Pinpoint the cell where the given text exists, returning its [X, Y] midpoint coordinate. 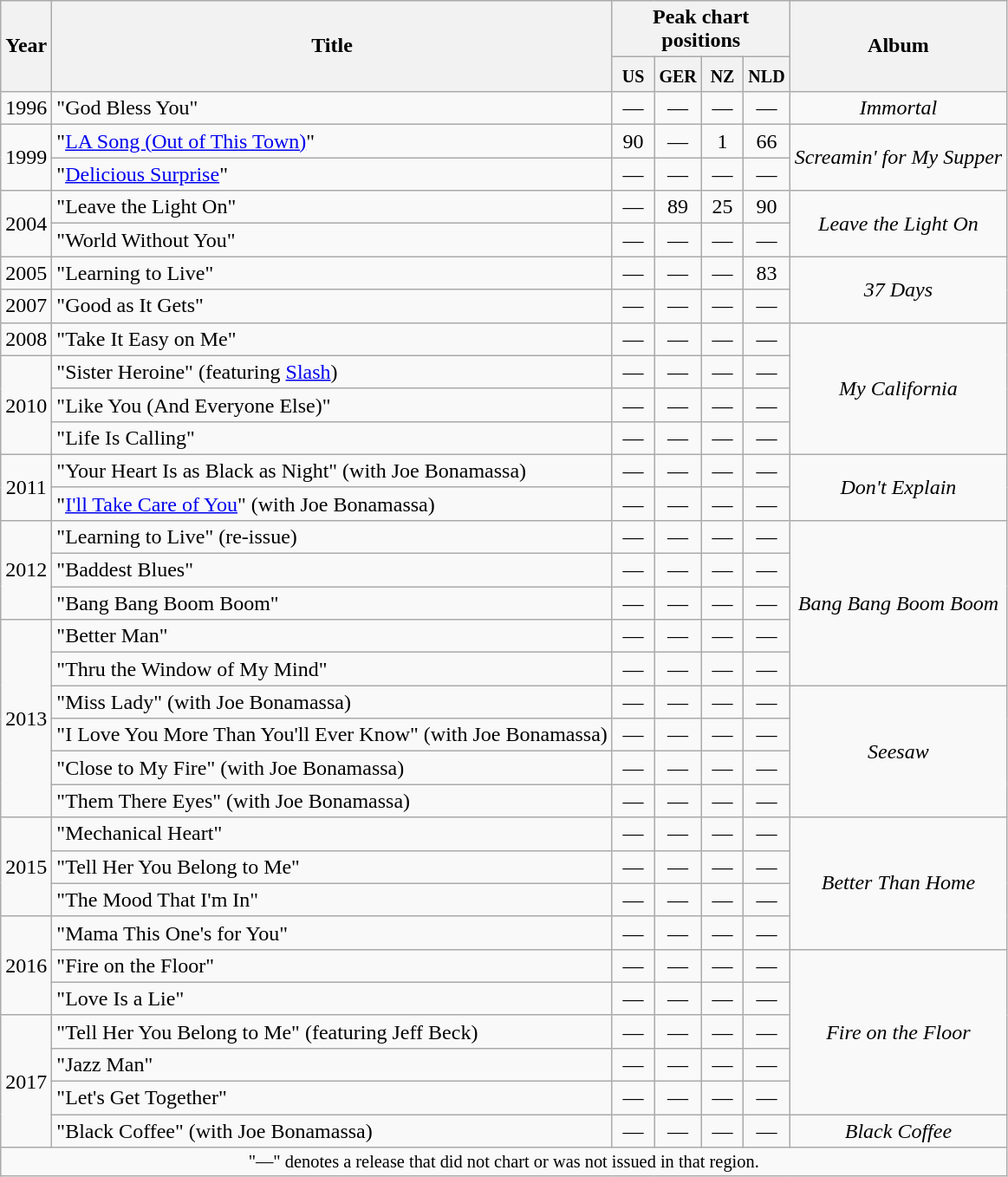
1996 [26, 108]
"LA Song (Out of This Town)" [332, 141]
"Like You (And Everyone Else)" [332, 405]
Don't Explain [898, 487]
"Fire on the Floor" [332, 966]
"Close to My Fire" (with Joe Bonamassa) [332, 768]
"—" denotes a release that did not chart or was not issued in that region. [504, 1162]
"Love Is a Lie" [332, 998]
GER [678, 75]
Year [26, 47]
2015 [26, 867]
"Let's Get Together" [332, 1098]
Leave the Light On [898, 224]
Black Coffee [898, 1131]
"Learning to Live" [332, 273]
"Take It Easy on Me" [332, 339]
2016 [26, 966]
1 [723, 141]
83 [766, 273]
"I'll Take Care of You" (with Joe Bonamassa) [332, 504]
"Sister Heroine" (featuring Slash) [332, 372]
"Them There Eyes" (with Joe Bonamassa) [332, 801]
"I Love You More Than You'll Ever Know" (with Joe Bonamassa) [332, 735]
2005 [26, 273]
Screamin' for My Supper [898, 158]
Peak chart positions [700, 29]
"The Mood That I'm In" [332, 900]
"Jazz Man" [332, 1064]
"God Bless You" [332, 108]
2013 [26, 719]
2012 [26, 569]
37 Days [898, 289]
2017 [26, 1081]
"Tell Her You Belong to Me" [332, 867]
"Tell Her You Belong to Me" (featuring Jeff Beck) [332, 1031]
"Miss Lady" (with Joe Bonamassa) [332, 702]
2007 [26, 306]
"Baddest Blues" [332, 570]
1999 [26, 158]
Title [332, 47]
2004 [26, 224]
Bang Bang Boom Boom [898, 602]
NZ [723, 75]
"World Without You" [332, 240]
"Mama This One's for You" [332, 933]
"Bang Bang Boom Boom" [332, 603]
Fire on the Floor [898, 1031]
"Learning to Live" (re-issue) [332, 536]
"Your Heart Is as Black as Night" (with Joe Bonamassa) [332, 471]
US [633, 75]
Seesaw [898, 751]
"Delicious Surprise" [332, 174]
My California [898, 388]
2010 [26, 405]
2011 [26, 487]
"Leave the Light On" [332, 207]
89 [678, 207]
66 [766, 141]
2008 [26, 339]
"Life Is Calling" [332, 438]
Immortal [898, 108]
NLD [766, 75]
"Good as It Gets" [332, 306]
"Better Man" [332, 636]
"Black Coffee" (with Joe Bonamassa) [332, 1131]
"Thru the Window of My Mind" [332, 669]
25 [723, 207]
Better Than Home [898, 883]
"Mechanical Heart" [332, 834]
Album [898, 47]
